Detect which cell encompasses the target text, then output its (X, Y) center coordinate. 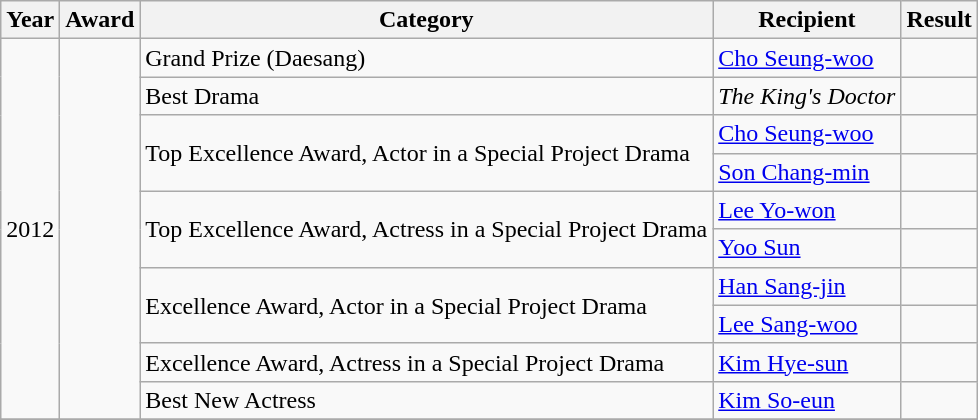
Result (939, 20)
Top Excellence Award, Actor in a Special Project Drama (426, 153)
Best Drama (426, 96)
Lee Yo-won (807, 210)
The King's Doctor (807, 96)
Lee Sang-woo (807, 324)
Excellence Award, Actress in a Special Project Drama (426, 362)
Year (30, 20)
Han Sang-jin (807, 286)
Recipient (807, 20)
Excellence Award, Actor in a Special Project Drama (426, 305)
Yoo Sun (807, 248)
2012 (30, 230)
Best New Actress (426, 400)
Category (426, 20)
Award (100, 20)
Kim Hye-sun (807, 362)
Son Chang-min (807, 172)
Top Excellence Award, Actress in a Special Project Drama (426, 229)
Grand Prize (Daesang) (426, 58)
Kim So-eun (807, 400)
